Provide the (X, Y) coordinate of the cell's center where the given text is located.  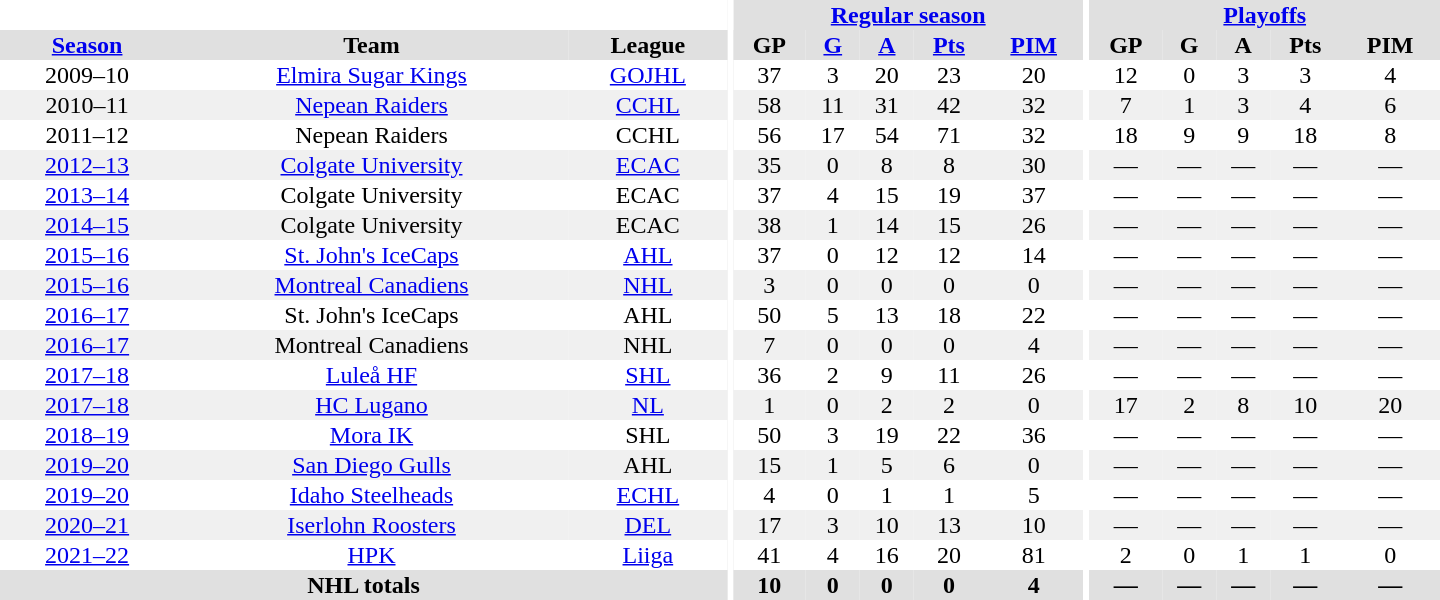
League (648, 45)
71 (949, 135)
Season (87, 45)
58 (770, 105)
Idaho Steelheads (371, 495)
38 (770, 225)
2014–15 (87, 225)
NHL totals (364, 585)
Luleå HF (371, 375)
Regular season (908, 15)
2018–19 (87, 435)
Playoffs (1264, 15)
NL (648, 405)
2021–22 (87, 555)
ECHL (648, 495)
16 (887, 555)
54 (887, 135)
2013–14 (87, 195)
Team (371, 45)
Elmira Sugar Kings (371, 75)
San Diego Gulls (371, 465)
2010–11 (87, 105)
Iserlohn Roosters (371, 525)
HPK (371, 555)
30 (1034, 165)
23 (949, 75)
41 (770, 555)
Mora IK (371, 435)
81 (1034, 555)
GOJHL (648, 75)
35 (770, 165)
2012–13 (87, 165)
31 (887, 105)
56 (770, 135)
2011–12 (87, 135)
42 (949, 105)
2009–10 (87, 75)
Liiga (648, 555)
2020–21 (87, 525)
DEL (648, 525)
HC Lugano (371, 405)
